Find where the given text appears and provide that cell's center as (X, Y) coordinate. 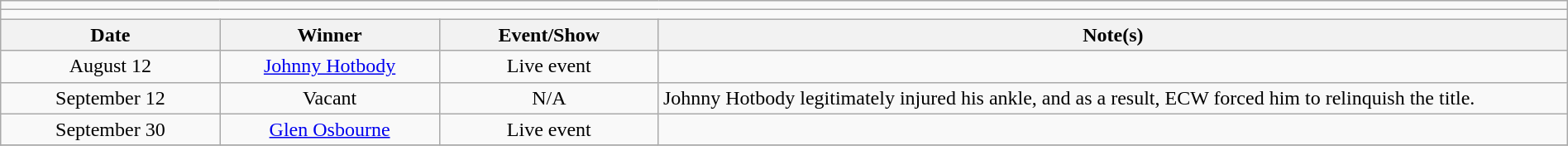
September 12 (111, 98)
Glen Osbourne (329, 129)
Vacant (329, 98)
August 12 (111, 66)
September 30 (111, 129)
Winner (329, 35)
Johnny Hotbody (329, 66)
Date (111, 35)
Event/Show (549, 35)
N/A (549, 98)
Note(s) (1113, 35)
Johnny Hotbody legitimately injured his ankle, and as a result, ECW forced him to relinquish the title. (1113, 98)
